Locate the cell with the specified text and output its [x, y] center coordinate. 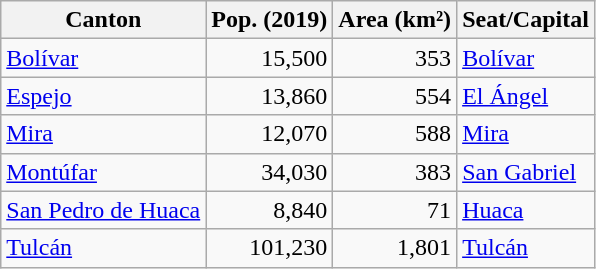
12,070 [270, 134]
101,230 [270, 248]
34,030 [270, 172]
El Ángel [526, 96]
Seat/Capital [526, 20]
71 [395, 210]
15,500 [270, 58]
San Gabriel [526, 172]
588 [395, 134]
383 [395, 172]
13,860 [270, 96]
San Pedro de Huaca [104, 210]
Canton [104, 20]
Montúfar [104, 172]
Pop. (2019) [270, 20]
Area (km²) [395, 20]
554 [395, 96]
353 [395, 58]
1,801 [395, 248]
Espejo [104, 96]
8,840 [270, 210]
Huaca [526, 210]
